Return the (x, y) coordinate for the center point of the cell that contains the specified text.  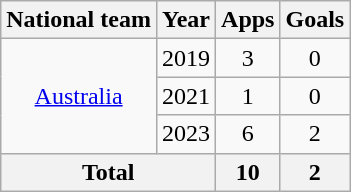
Apps (248, 20)
Goals (315, 20)
1 (248, 96)
2021 (186, 96)
Australia (79, 96)
6 (248, 134)
3 (248, 58)
2023 (186, 134)
2019 (186, 58)
10 (248, 172)
Total (108, 172)
National team (79, 20)
Year (186, 20)
